Provide the [x, y] coordinate of the cell's center where the given text is located.  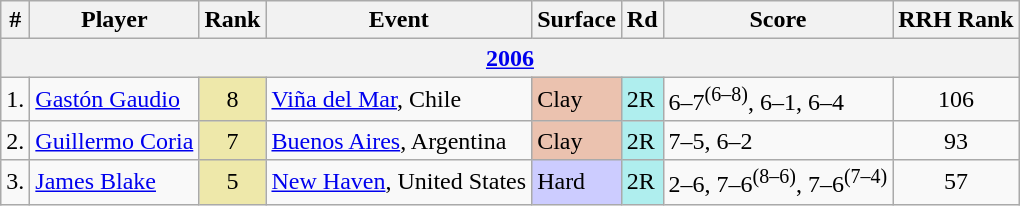
2006 [510, 58]
Gastón Gaudio [114, 100]
7 [232, 140]
Rd [642, 20]
2–6, 7–6(8–6), 7–6(7–4) [778, 182]
8 [232, 100]
93 [956, 140]
Player [114, 20]
1. [16, 100]
James Blake [114, 182]
106 [956, 100]
2. [16, 140]
6–7(6–8), 6–1, 6–4 [778, 100]
57 [956, 182]
Guillermo Coria [114, 140]
Score [778, 20]
3. [16, 182]
# [16, 20]
Event [399, 20]
5 [232, 182]
Surface [577, 20]
7–5, 6–2 [778, 140]
Hard [577, 182]
Viña del Mar, Chile [399, 100]
Rank [232, 20]
RRH Rank [956, 20]
Buenos Aires, Argentina [399, 140]
New Haven, United States [399, 182]
